Return [x, y] of the center of cell containing provided text 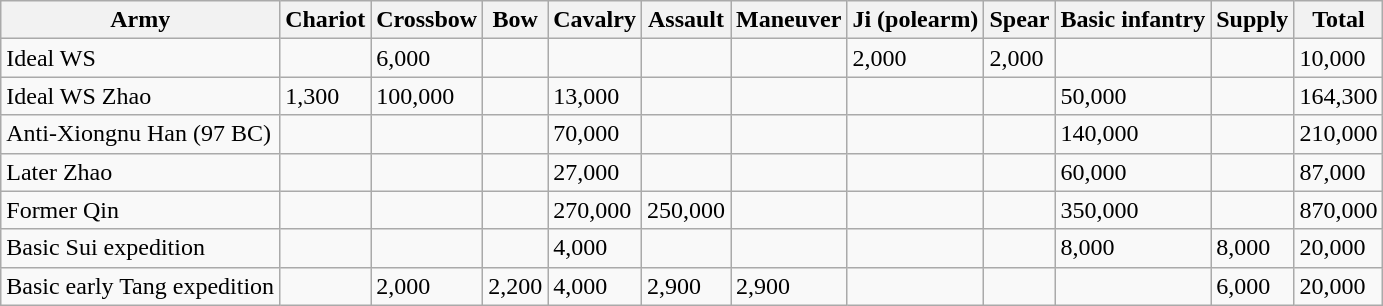
Ideal WS [140, 58]
Basic Sui expedition [140, 248]
Ideal WS Zhao [140, 96]
Later Zhao [140, 172]
50,000 [1133, 96]
Assault [686, 20]
870,000 [1338, 210]
13,000 [595, 96]
70,000 [595, 134]
2,200 [516, 286]
87,000 [1338, 172]
270,000 [595, 210]
Bow [516, 20]
Basic infantry [1133, 20]
27,000 [595, 172]
Anti-Xiongnu Han (97 BC) [140, 134]
250,000 [686, 210]
350,000 [1133, 210]
Cavalry [595, 20]
Ji (polearm) [916, 20]
Spear [1020, 20]
Total [1338, 20]
1,300 [326, 96]
Crossbow [427, 20]
Army [140, 20]
140,000 [1133, 134]
164,300 [1338, 96]
60,000 [1133, 172]
Basic early Tang expedition [140, 286]
Maneuver [788, 20]
210,000 [1338, 134]
Supply [1252, 20]
Former Qin [140, 210]
100,000 [427, 96]
Chariot [326, 20]
10,000 [1338, 58]
